Locate the cell with the specified text and output its (X, Y) center coordinate. 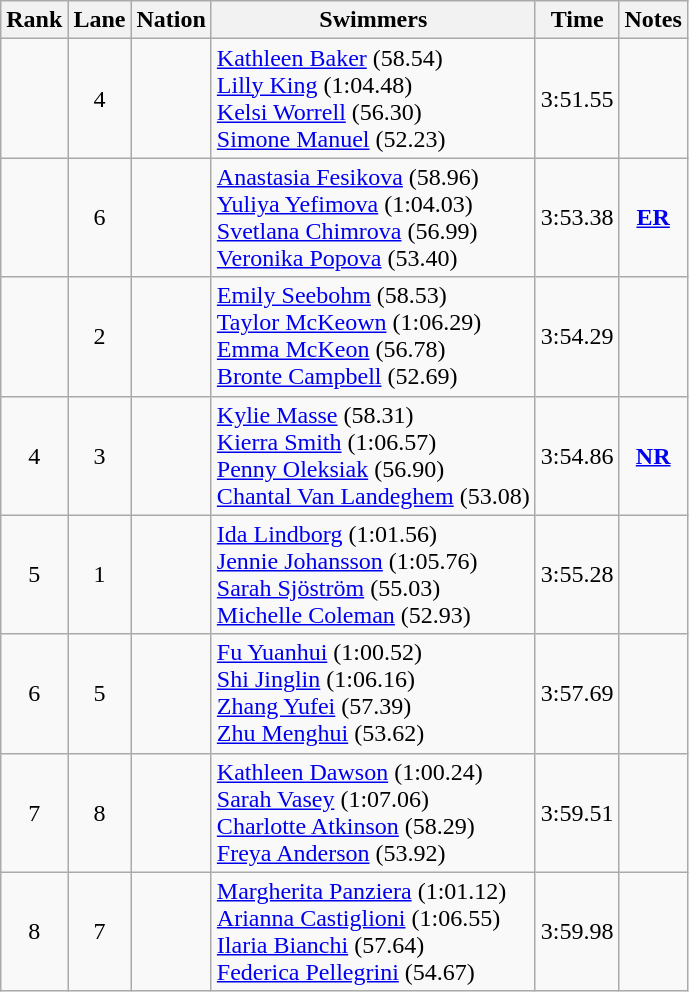
3:53.38 (577, 218)
3:54.86 (577, 456)
Swimmers (373, 20)
Rank (34, 20)
Anastasia Fesikova (58.96)Yuliya Yefimova (1:04.03)Svetlana Chimrova (56.99)Veronika Popova (53.40) (373, 218)
3:59.51 (577, 812)
Kylie Masse (58.31)Kierra Smith (1:06.57)Penny Oleksiak (56.90)Chantal Van Landeghem (53.08) (373, 456)
NR (653, 456)
Kathleen Baker (58.54)Lilly King (1:04.48)Kelsi Worrell (56.30)Simone Manuel (52.23) (373, 98)
3 (100, 456)
Notes (653, 20)
Fu Yuanhui (1:00.52)Shi Jinglin (1:06.16)Zhang Yufei (57.39)Zhu Menghui (53.62) (373, 694)
Ida Lindborg (1:01.56)Jennie Johansson (1:05.76)Sarah Sjöström (55.03)Michelle Coleman (52.93) (373, 574)
Margherita Panziera (1:01.12)Arianna Castiglioni (1:06.55)Ilaria Bianchi (57.64)Federica Pellegrini (54.67) (373, 932)
Lane (100, 20)
3:59.98 (577, 932)
1 (100, 574)
3:54.29 (577, 336)
ER (653, 218)
3:55.28 (577, 574)
3:57.69 (577, 694)
Emily Seebohm (58.53)Taylor McKeown (1:06.29)Emma McKeon (56.78)Bronte Campbell (52.69) (373, 336)
Time (577, 20)
3:51.55 (577, 98)
Kathleen Dawson (1:00.24)Sarah Vasey (1:07.06)Charlotte Atkinson (58.29)Freya Anderson (53.92) (373, 812)
2 (100, 336)
Nation (171, 20)
